Return the (X, Y) coordinate for the center point of the cell that contains the specified text.  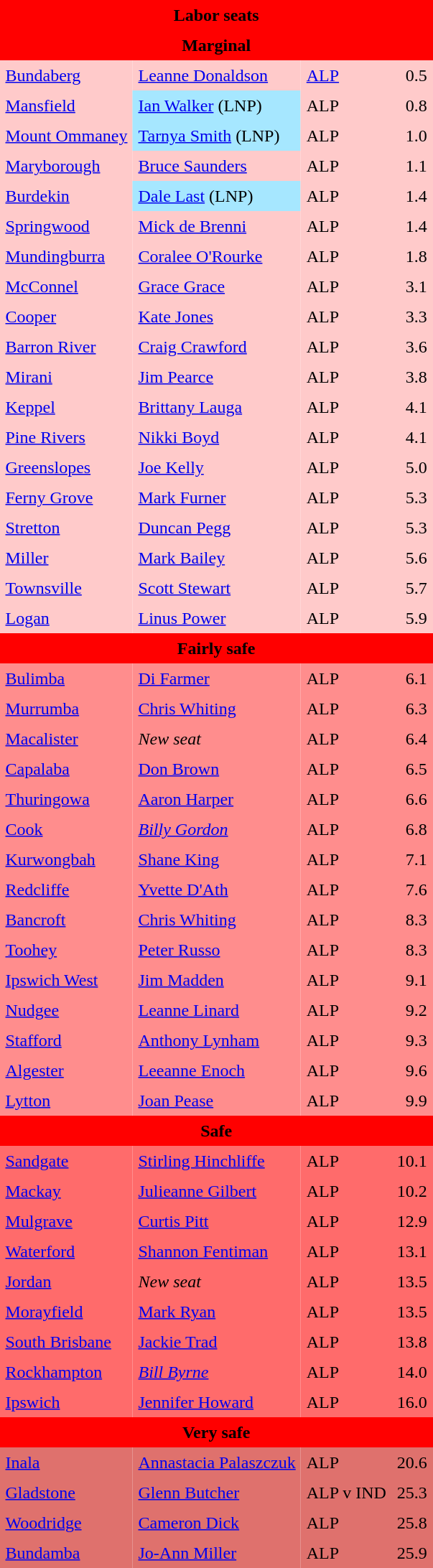
Shane King (217, 860)
6.8 (412, 830)
Joan Pease (217, 1101)
12.9 (412, 1222)
3.8 (412, 378)
Peter Russo (217, 951)
1.1 (412, 167)
Waterford (66, 1252)
Mount Ommaney (66, 136)
Scott Stewart (217, 589)
Ferny Grove (66, 498)
Jordan (66, 1282)
6.4 (412, 739)
Very safe (216, 1433)
3.6 (412, 347)
Mundingburra (66, 257)
3.1 (412, 287)
Curtis Pitt (217, 1222)
Stafford (66, 1041)
Cooper (66, 317)
Leeanne Enoch (217, 1071)
Aaron Harper (217, 800)
McConnel (66, 287)
Kate Jones (217, 317)
Morayfield (66, 1312)
Sandgate (66, 1162)
Bill Byrne (217, 1373)
0.5 (412, 76)
7.1 (412, 860)
Di Farmer (217, 679)
Mark Furner (217, 498)
Bundaberg (66, 76)
Gladstone (66, 1493)
Capalaba (66, 770)
Anthony Lynham (217, 1041)
Billy Gordon (217, 830)
Ian Walker (LNP) (217, 106)
Don Brown (217, 770)
Fairly safe (216, 649)
Brittany Lauga (217, 408)
Greenslopes (66, 468)
Burdekin (66, 197)
Labor seats (216, 16)
9.6 (412, 1071)
25.8 (412, 1523)
Jim Madden (217, 981)
Algester (66, 1071)
Julieanne Gilbert (217, 1192)
3.3 (412, 317)
Stretton (66, 528)
Toohey (66, 951)
Pine Rivers (66, 438)
Mulgrave (66, 1222)
Bruce Saunders (217, 167)
Jennifer Howard (217, 1403)
Leanne Donaldson (217, 76)
Ipswich West (66, 981)
South Brisbane (66, 1343)
Mansfield (66, 106)
Barron River (66, 347)
1.8 (412, 257)
Miller (66, 559)
6.1 (412, 679)
Nikki Boyd (217, 438)
Mick de Brenni (217, 227)
7.6 (412, 890)
Coralee O'Rourke (217, 257)
Stirling Hinchliffe (217, 1162)
Marginal (216, 46)
Ipswich (66, 1403)
Macalister (66, 739)
9.3 (412, 1041)
9.2 (412, 1011)
10.1 (412, 1162)
13.1 (412, 1252)
Jim Pearce (217, 378)
Mark Bailey (217, 559)
Thuringowa (66, 800)
Lytton (66, 1101)
Duncan Pegg (217, 528)
Joe Kelly (217, 468)
25.3 (412, 1493)
6.6 (412, 800)
6.5 (412, 770)
Nudgee (66, 1011)
Shannon Fentiman (217, 1252)
5.7 (412, 589)
Yvette D'Ath (217, 890)
Kurwongbah (66, 860)
Rockhampton (66, 1373)
16.0 (412, 1403)
Tarnya Smith (LNP) (217, 136)
Cook (66, 830)
Logan (66, 619)
10.2 (412, 1192)
13.8 (412, 1343)
Mackay (66, 1192)
Keppel (66, 408)
9.9 (412, 1101)
9.1 (412, 981)
20.6 (412, 1463)
Linus Power (217, 619)
Bancroft (66, 920)
Maryborough (66, 167)
Jackie Trad (217, 1343)
5.6 (412, 559)
Murrumba (66, 709)
Bulimba (66, 679)
1.0 (412, 136)
Inala (66, 1463)
6.3 (412, 709)
Craig Crawford (217, 347)
ALP v IND (346, 1493)
Dale Last (LNP) (217, 197)
Mark Ryan (217, 1312)
Townsville (66, 589)
0.8 (412, 106)
Glenn Butcher (217, 1493)
Annastacia Palaszczuk (217, 1463)
Woodridge (66, 1523)
5.9 (412, 619)
5.0 (412, 468)
Springwood (66, 227)
Mirani (66, 378)
Cameron Dick (217, 1523)
14.0 (412, 1373)
Grace Grace (217, 287)
Safe (216, 1131)
Leanne Linard (217, 1011)
Redcliffe (66, 890)
